Capture the cell that displays the provided text and extract its [X, Y] central coordinate. 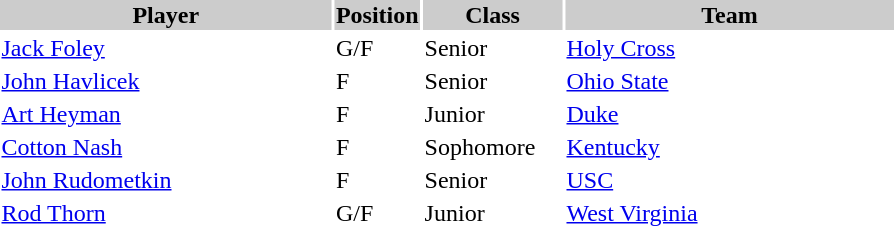
Ohio State [730, 81]
Position [377, 15]
Holy Cross [730, 48]
Class [492, 15]
Junior [492, 114]
Art Heyman [166, 114]
Sophomore [492, 147]
Kentucky [730, 147]
Jack Foley [166, 48]
John Rudometkin [166, 180]
USC [730, 180]
Player [166, 15]
Cotton Nash [166, 147]
John Havlicek [166, 81]
Team [730, 15]
G/F [377, 48]
Duke [730, 114]
